Pinpoint the cell where the given text exists, returning its [x, y] midpoint coordinate. 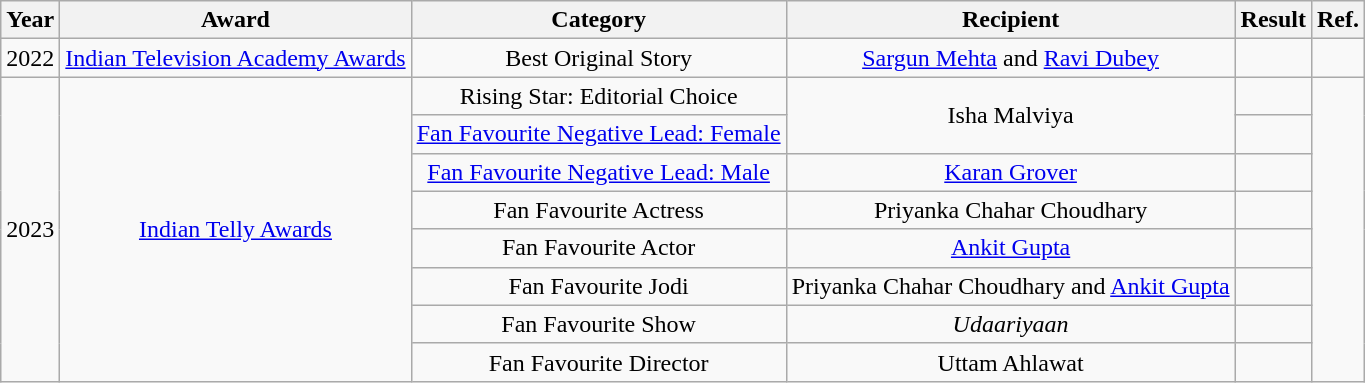
Ref. [1338, 20]
Priyanka Chahar Choudhary [1010, 210]
Uttam Ahlawat [1010, 362]
Isha Malviya [1010, 115]
Result [1273, 20]
Year [30, 20]
Sargun Mehta and Ravi Dubey [1010, 58]
2023 [30, 229]
Category [598, 20]
Fan Favourite Actor [598, 248]
Fan Favourite Show [598, 324]
Ankit Gupta [1010, 248]
Fan Favourite Actress [598, 210]
Rising Star: Editorial Choice [598, 96]
Fan Favourite Director [598, 362]
Fan Favourite Negative Lead: Male [598, 172]
Indian Television Academy Awards [236, 58]
Udaariyaan [1010, 324]
Fan Favourite Negative Lead: Female [598, 134]
2022 [30, 58]
Indian Telly Awards [236, 229]
Priyanka Chahar Choudhary and Ankit Gupta [1010, 286]
Recipient [1010, 20]
Award [236, 20]
Best Original Story [598, 58]
Karan Grover [1010, 172]
Fan Favourite Jodi [598, 286]
